Detect which cell encompasses the target text, then output its (X, Y) center coordinate. 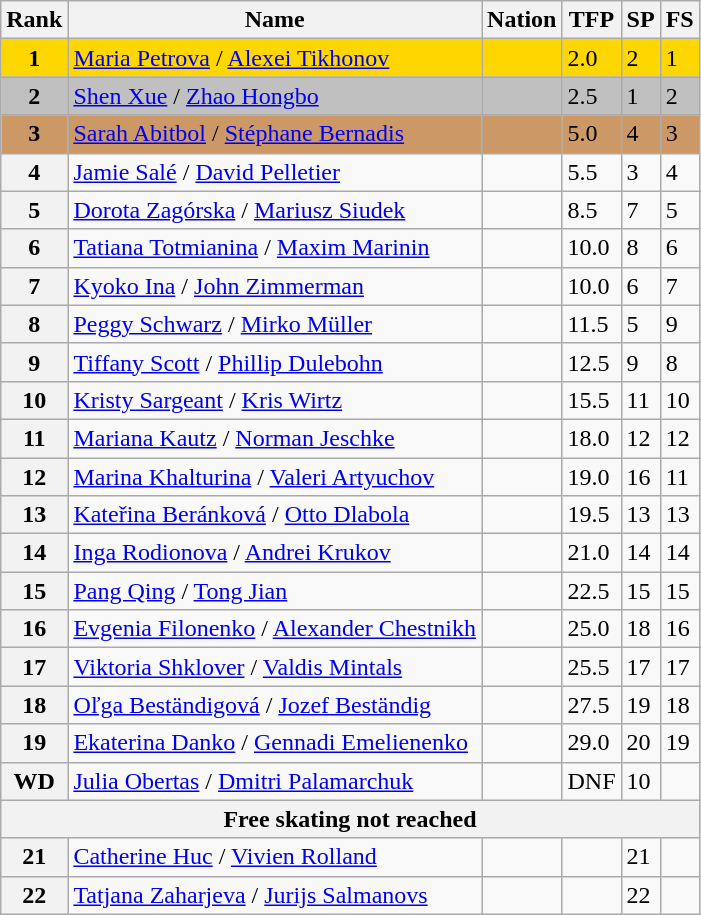
TFP (592, 20)
Oľga Beständigová / Jozef Beständig (275, 705)
Kateřina Beránková / Otto Dlabola (275, 515)
12.5 (592, 362)
FS (680, 20)
Free skating not reached (350, 819)
5.0 (592, 134)
SP (640, 20)
Shen Xue / Zhao Hongbo (275, 96)
Kristy Sargeant / Kris Wirtz (275, 400)
Inga Rodionova / Andrei Krukov (275, 553)
Name (275, 20)
Evgenia Filonenko / Alexander Chestnikh (275, 629)
Julia Obertas / Dmitri Palamarchuk (275, 781)
25.0 (592, 629)
Nation (522, 20)
2.0 (592, 58)
Catherine Huc / Vivien Rolland (275, 857)
20 (640, 743)
Sarah Abitbol / Stéphane Bernadis (275, 134)
Viktoria Shklover / Valdis Mintals (275, 667)
25.5 (592, 667)
2.5 (592, 96)
27.5 (592, 705)
Mariana Kautz / Norman Jeschke (275, 438)
WD (34, 781)
15.5 (592, 400)
11.5 (592, 324)
Ekaterina Danko / Gennadi Emelienenko (275, 743)
Kyoko Ina / John Zimmerman (275, 286)
5.5 (592, 172)
Jamie Salé / David Pelletier (275, 172)
22.5 (592, 591)
DNF (592, 781)
Peggy Schwarz / Mirko Müller (275, 324)
19.0 (592, 477)
Pang Qing / Tong Jian (275, 591)
Rank (34, 20)
Dorota Zagórska / Mariusz Siudek (275, 210)
Tatiana Totmianina / Maxim Marinin (275, 248)
29.0 (592, 743)
21.0 (592, 553)
Tiffany Scott / Phillip Dulebohn (275, 362)
Tatjana Zaharjeva / Jurijs Salmanovs (275, 895)
18.0 (592, 438)
19.5 (592, 515)
Marina Khalturina / Valeri Artyuchov (275, 477)
8.5 (592, 210)
Maria Petrova / Alexei Tikhonov (275, 58)
